Extract the [x, y] coordinate from the center of the cell holding the provided text.  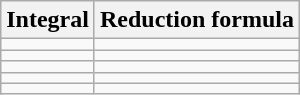
Integral [48, 20]
Reduction formula [196, 20]
